Return the [x, y] coordinate for the center point of the cell that contains the specified text.  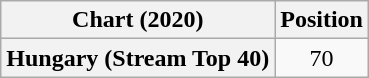
Position [322, 20]
Chart (2020) [138, 20]
Hungary (Stream Top 40) [138, 58]
70 [322, 58]
